Detect which cell encompasses the target text, then output its (X, Y) center coordinate. 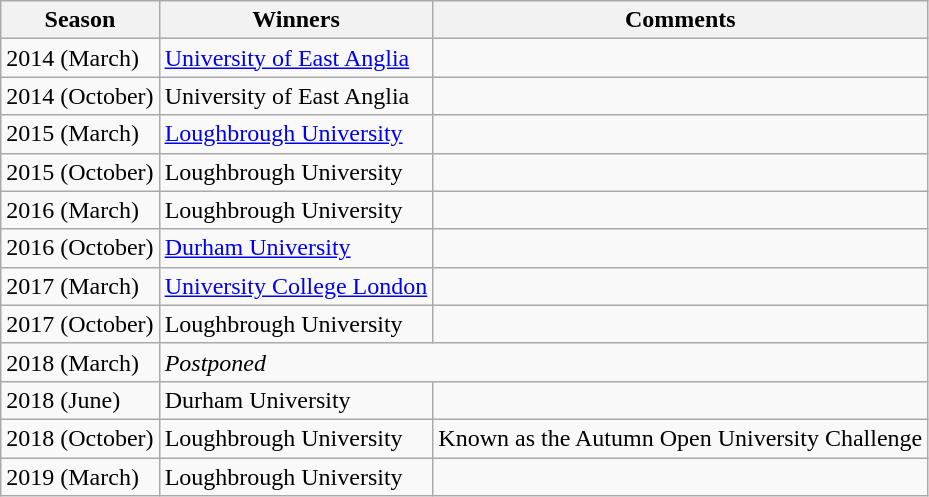
2019 (March) (80, 477)
Comments (680, 20)
Known as the Autumn Open University Challenge (680, 438)
2016 (March) (80, 210)
Winners (296, 20)
2018 (March) (80, 362)
2015 (October) (80, 172)
Season (80, 20)
2018 (June) (80, 400)
2016 (October) (80, 248)
2014 (March) (80, 58)
2017 (October) (80, 324)
2017 (March) (80, 286)
2015 (March) (80, 134)
Postponed (544, 362)
2014 (October) (80, 96)
University College London (296, 286)
2018 (October) (80, 438)
